Determine the (x, y) coordinate at the center of the cell enclosing the given text.  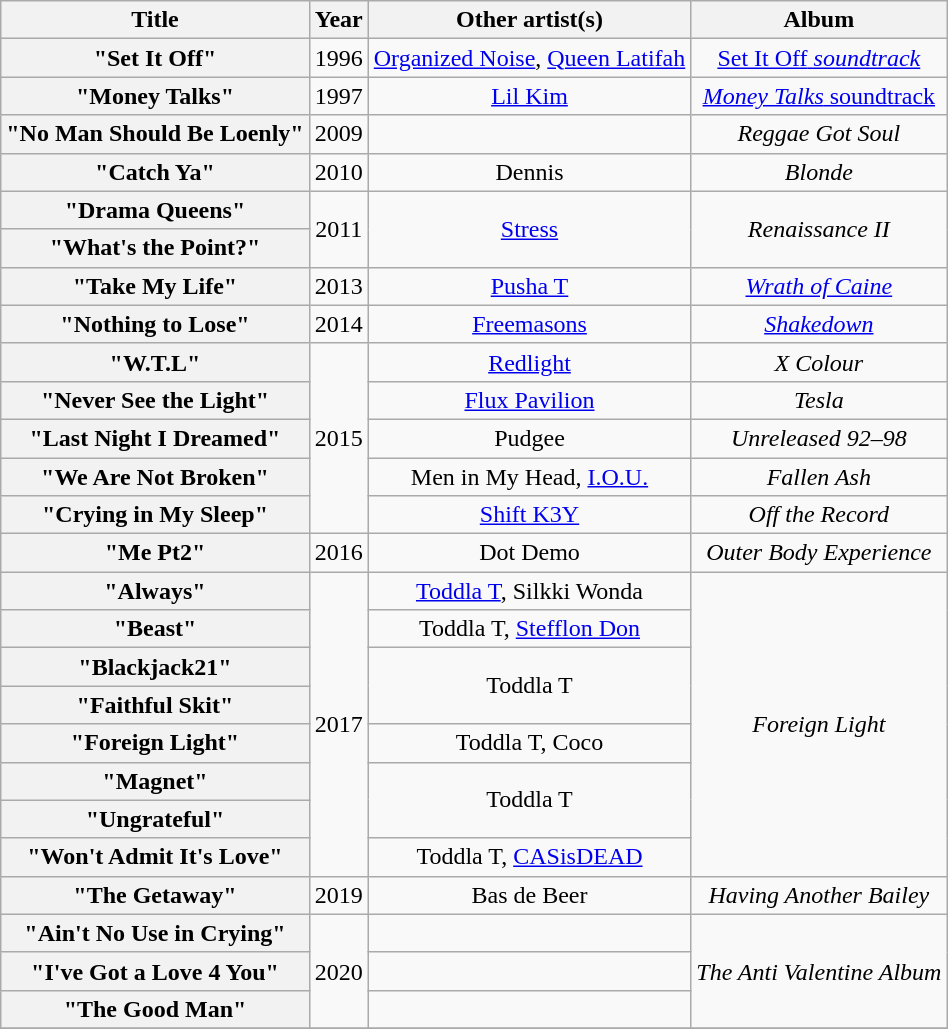
2009 (338, 134)
Money Talks soundtrack (819, 96)
Flux Pavilion (529, 400)
Set It Off soundtrack (819, 58)
Year (338, 20)
"W.T.L" (155, 362)
2017 (338, 724)
X Colour (819, 362)
Toddla T, Stefflon Don (529, 629)
Dot Demo (529, 553)
Having Another Bailey (819, 895)
1997 (338, 96)
"We Are Not Broken" (155, 477)
"Catch Ya" (155, 172)
"Foreign Light" (155, 743)
Outer Body Experience (819, 553)
"Crying in My Sleep" (155, 515)
"Nothing to Lose" (155, 324)
Tesla (819, 400)
"Money Talks" (155, 96)
Title (155, 20)
"The Good Man" (155, 1009)
"Take My Life" (155, 286)
Men in My Head, I.O.U. (529, 477)
1996 (338, 58)
Toddla T, Coco (529, 743)
Lil Kim (529, 96)
"Set It Off" (155, 58)
Wrath of Caine (819, 286)
"Last Night I Dreamed" (155, 438)
Foreign Light (819, 724)
2015 (338, 438)
2019 (338, 895)
Organized Noise, Queen Latifah (529, 58)
Off the Record (819, 515)
The Anti Valentine Album (819, 971)
Toddla T, CASisDEAD (529, 857)
Blonde (819, 172)
2011 (338, 229)
"Ungrateful" (155, 819)
2016 (338, 553)
Freemasons (529, 324)
"Never See the Light" (155, 400)
Album (819, 20)
"Won't Admit It's Love" (155, 857)
Pudgee (529, 438)
2014 (338, 324)
"Always" (155, 591)
Shift K3Y (529, 515)
Pusha T (529, 286)
2020 (338, 971)
Redlight (529, 362)
"Me Pt2" (155, 553)
Bas de Beer (529, 895)
"Magnet" (155, 781)
"Faithful Skit" (155, 705)
Fallen Ash (819, 477)
Dennis (529, 172)
"Drama Queens" (155, 210)
"What's the Point?" (155, 248)
"Ain't No Use in Crying" (155, 933)
2013 (338, 286)
Toddla T, Silkki Wonda (529, 591)
"Blackjack21" (155, 667)
"No Man Should Be Loenly" (155, 134)
"I've Got a Love 4 You" (155, 971)
Reggae Got Soul (819, 134)
Renaissance II (819, 229)
Other artist(s) (529, 20)
"The Getaway" (155, 895)
Stress (529, 229)
2010 (338, 172)
"Beast" (155, 629)
Shakedown (819, 324)
Unreleased 92–98 (819, 438)
